Return (X, Y) of the center of cell containing provided text 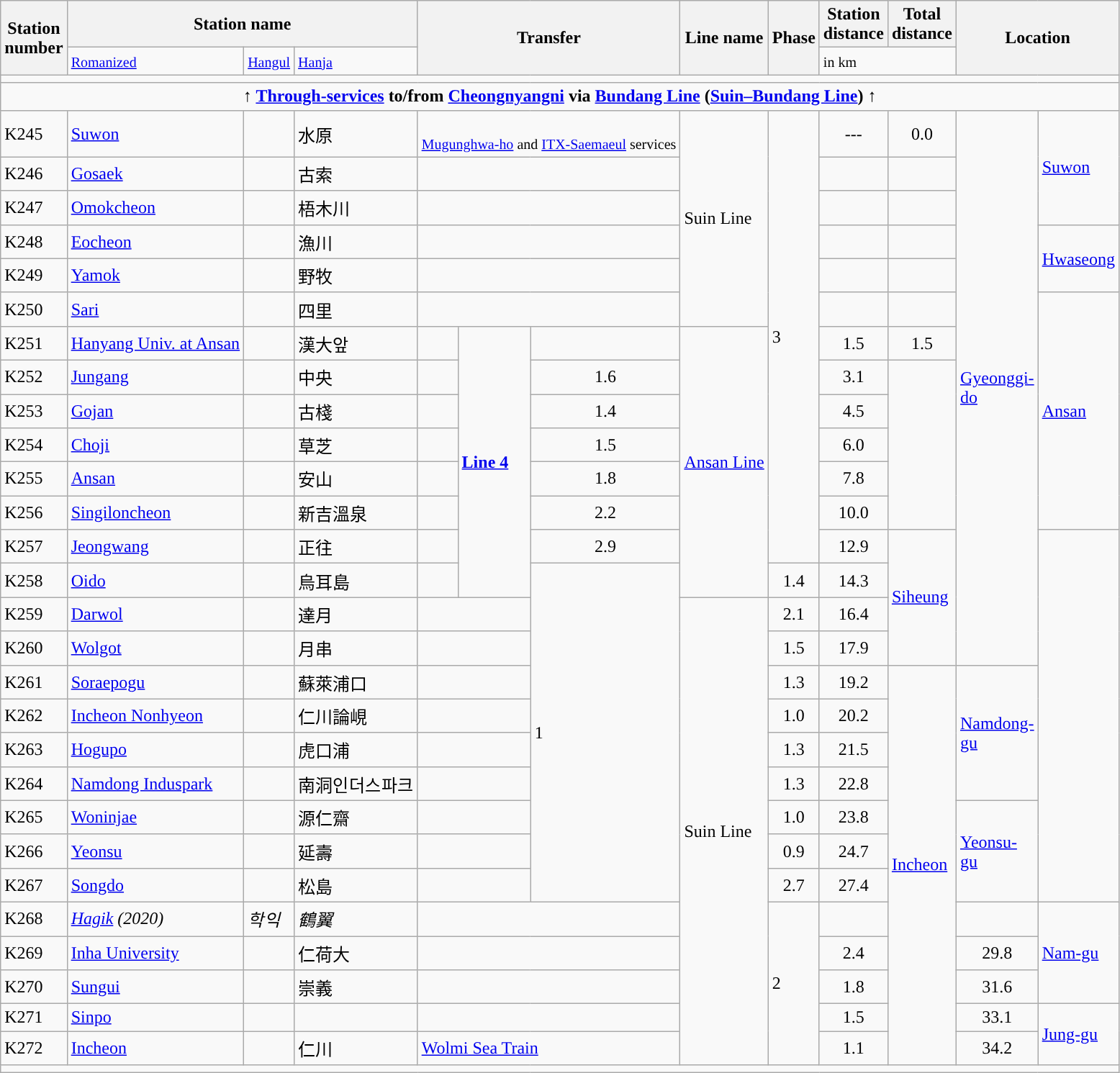
K250 (34, 309)
Inha University (155, 953)
34.2 (997, 1048)
仁荷大 (356, 953)
Hagik (2020) (155, 918)
Oido (155, 580)
Phase (793, 37)
1.1 (854, 1048)
Hogupo (155, 750)
K253 (34, 412)
K252 (34, 377)
K245 (34, 134)
Line 4 (494, 461)
Hanyang Univ. at Ansan (155, 343)
6.0 (854, 445)
K268 (34, 918)
23.8 (854, 818)
Incheon Nonhyeon (155, 715)
K246 (34, 174)
Darwol (155, 615)
10.0 (854, 512)
Mugunghwa-ho and ITX-Saemaeul services (548, 134)
↑ Through-services to/from Cheongnyangni via Bundang Line (Suin–Bundang Line) ↑ (560, 96)
延壽 (356, 851)
K270 (34, 987)
四里 (356, 309)
Station name (242, 24)
7.8 (854, 479)
K251 (34, 343)
K256 (34, 512)
古棧 (356, 412)
Location (1037, 37)
Siheung (921, 597)
正往 (356, 547)
--- (854, 134)
水原 (356, 134)
漁川 (356, 242)
17.9 (854, 648)
Sungui (155, 987)
27.4 (854, 885)
Namdong-gu (997, 733)
K262 (34, 715)
Nam-gu (1078, 953)
3 (793, 337)
Ansan Line (724, 461)
Hangul (269, 61)
達月 (356, 615)
Jungang (155, 377)
草芝 (356, 445)
Wolmi Sea Train (548, 1048)
2.1 (793, 615)
Stationdistance (854, 24)
Stationnumber (34, 37)
학익 (269, 918)
19.2 (854, 682)
12.9 (854, 547)
0.9 (793, 851)
仁川論峴 (356, 715)
16.4 (854, 615)
2.7 (793, 885)
Gyeonggi-do (997, 387)
Soraepogu (155, 682)
Woninjae (155, 818)
in km (888, 61)
新吉溫泉 (356, 512)
K264 (34, 783)
K249 (34, 275)
梧木川 (356, 207)
21.5 (854, 750)
漢大앞 (356, 343)
Wolgot (155, 648)
Yeonsu (155, 851)
Omokcheon (155, 207)
K266 (34, 851)
2 (793, 983)
14.3 (854, 580)
月串 (356, 648)
24.7 (854, 851)
蘇萊浦口 (356, 682)
K254 (34, 445)
K260 (34, 648)
Yeonsu-gu (997, 851)
源仁齋 (356, 818)
Gosaek (155, 174)
29.8 (997, 953)
Songdo (155, 885)
Choji (155, 445)
南洞인더스파크 (356, 783)
野牧 (356, 275)
崇義 (356, 987)
Jung-gu (1078, 1035)
K263 (34, 750)
烏耳島 (356, 580)
古索 (356, 174)
Hanja (356, 61)
K261 (34, 682)
K258 (34, 580)
Romanized (155, 61)
Eocheon (155, 242)
4.5 (854, 412)
2.9 (605, 547)
Singiloncheon (155, 512)
Line name (724, 37)
K265 (34, 818)
K272 (34, 1048)
仁川 (356, 1048)
3.1 (854, 377)
K269 (34, 953)
安山 (356, 479)
K257 (34, 547)
K248 (34, 242)
Gojan (155, 412)
松島 (356, 885)
2.4 (854, 953)
Transfer (548, 37)
Sinpo (155, 1018)
33.1 (997, 1018)
22.8 (854, 783)
Namdong Induspark (155, 783)
Yamok (155, 275)
Sari (155, 309)
0.0 (921, 134)
中央 (356, 377)
K271 (34, 1018)
Hwaseong (1078, 258)
K267 (34, 885)
1 (605, 733)
鶴翼 (356, 918)
Totaldistance (921, 24)
2.2 (605, 512)
K259 (34, 615)
K255 (34, 479)
1.6 (605, 377)
Jeongwang (155, 547)
K247 (34, 207)
31.6 (997, 987)
虎口浦 (356, 750)
20.2 (854, 715)
